Extract the (x, y) coordinate from the center of the cell holding the provided text.  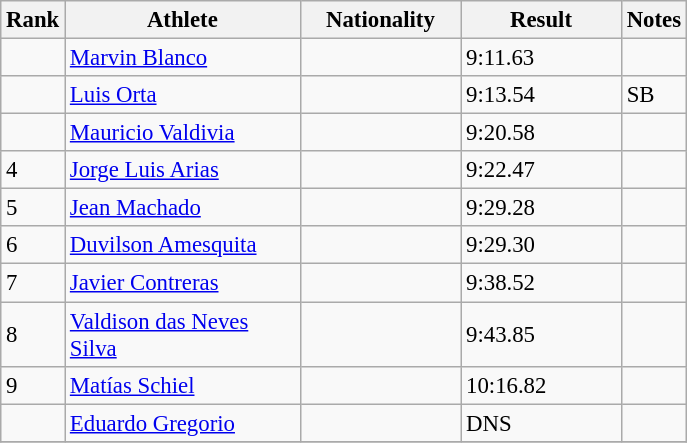
DNS (542, 423)
Luis Orta (183, 95)
Duvilson Amesquita (183, 245)
8 (33, 334)
9:13.54 (542, 95)
Jean Machado (183, 208)
Notes (654, 20)
SB (654, 95)
Matías Schiel (183, 385)
Eduardo Gregorio (183, 423)
Valdison das Neves Silva (183, 334)
9:43.85 (542, 334)
5 (33, 208)
9:22.47 (542, 170)
Jorge Luis Arias (183, 170)
6 (33, 245)
9 (33, 385)
Rank (33, 20)
9:29.30 (542, 245)
Result (542, 20)
Mauricio Valdivia (183, 133)
7 (33, 283)
9:38.52 (542, 283)
10:16.82 (542, 385)
4 (33, 170)
9:11.63 (542, 58)
Athlete (183, 20)
Javier Contreras (183, 283)
Marvin Blanco (183, 58)
9:29.28 (542, 208)
9:20.58 (542, 133)
Nationality (380, 20)
